Capture the cell that displays the provided text and extract its (x, y) central coordinate. 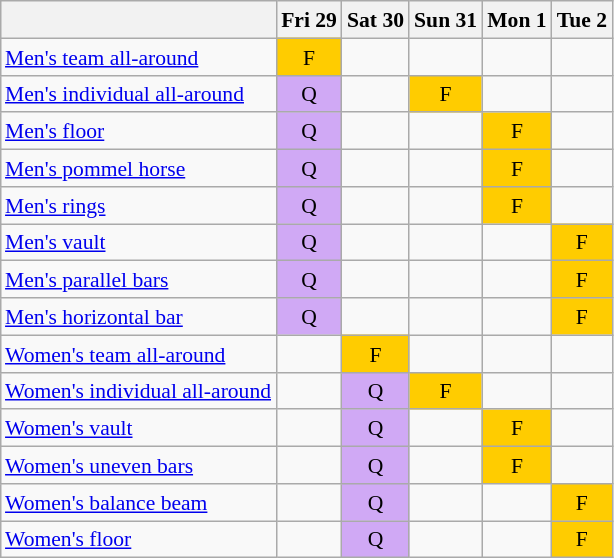
Women's uneven bars (138, 464)
Men's vault (138, 242)
Mon 1 (516, 20)
Men's individual all-around (138, 94)
Women's vault (138, 428)
Men's horizontal bar (138, 316)
Sun 31 (446, 20)
Men's parallel bars (138, 280)
Men's rings (138, 204)
Tue 2 (582, 20)
Fri 29 (309, 20)
Women's floor (138, 538)
Men's pommel horse (138, 168)
Women's balance beam (138, 502)
Women's team all-around (138, 354)
Women's individual all-around (138, 390)
Men's floor (138, 130)
Sat 30 (376, 20)
Men's team all-around (138, 56)
